Return the (x, y) coordinate for the center point of the cell that contains the specified text.  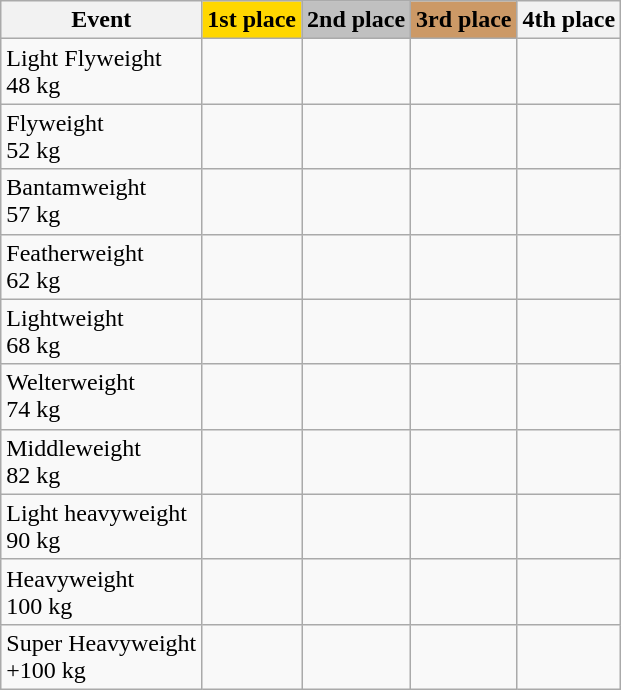
Welterweight74 kg (102, 396)
Event (102, 20)
Flyweight52 kg (102, 136)
Featherweight62 kg (102, 266)
2nd place (356, 20)
Middleweight82 kg (102, 462)
Super Heavyweight+100 kg (102, 656)
3rd place (464, 20)
Bantamweight57 kg (102, 202)
Lightweight68 kg (102, 332)
Light Flyweight48 kg (102, 72)
Heavyweight100 kg (102, 592)
Light heavyweight90 kg (102, 526)
1st place (252, 20)
4th place (569, 20)
